Search for the cell housing the specified text and yield its (X, Y) center coordinate. 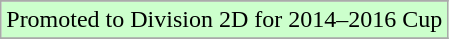
Promoted to Division 2D for 2014–2016 Cup (224, 20)
